Determine the [X, Y] coordinate at the center of the cell enclosing the given text.  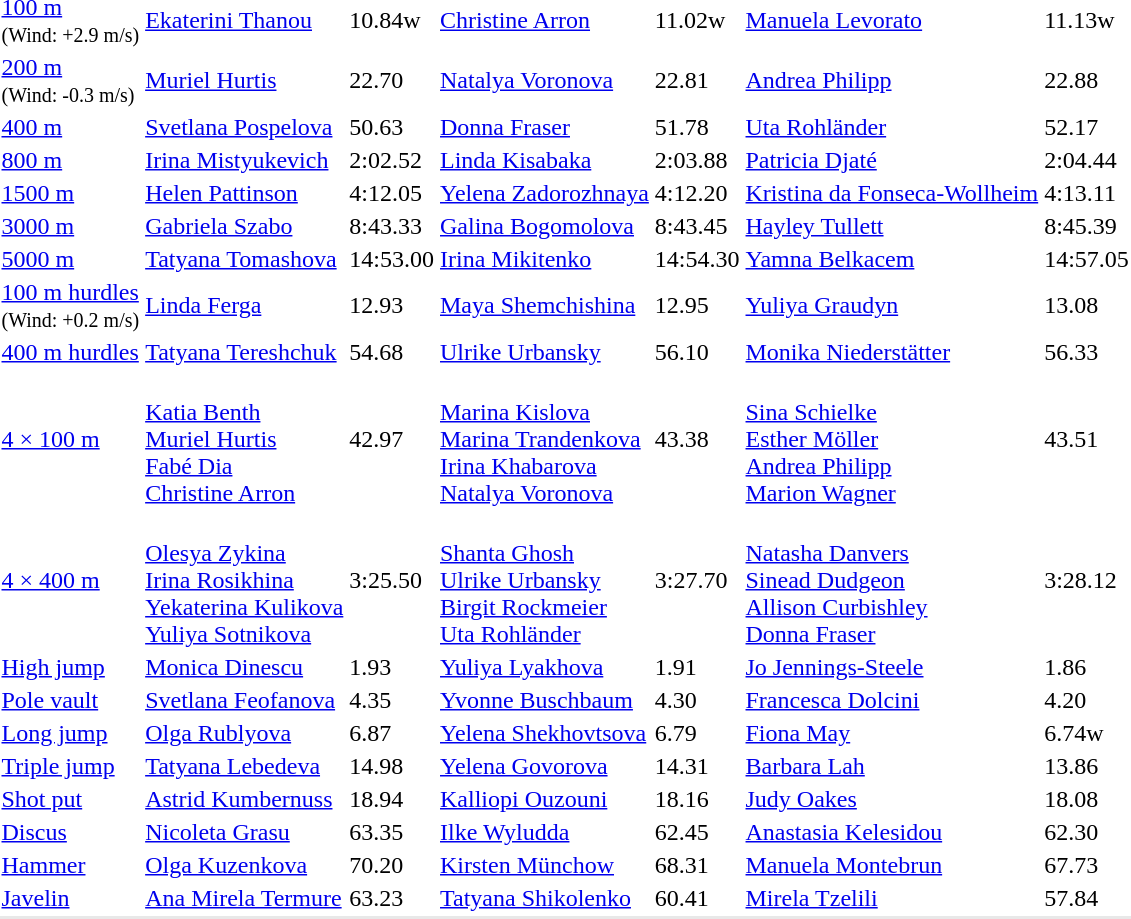
3:28.12 [1087, 580]
Maya Shemchishina [545, 306]
Hammer [70, 865]
1.86 [1087, 667]
8:45.39 [1087, 226]
400 m [70, 127]
Uta Rohländer [892, 127]
14:53.00 [392, 259]
800 m [70, 160]
3:25.50 [392, 580]
Svetlana Pospelova [244, 127]
63.23 [392, 898]
Nicoleta Grasu [244, 832]
Natalya Voronova [545, 80]
12.95 [697, 306]
22.81 [697, 80]
18.16 [697, 799]
Francesca Dolcini [892, 700]
Yelena Govorova [545, 766]
Patricia Djaté [892, 160]
Shot put [70, 799]
22.70 [392, 80]
60.41 [697, 898]
Helen Pattinson [244, 193]
Linda Kisabaka [545, 160]
High jump [70, 667]
Natasha DanversSinead DudgeonAllison CurbishleyDonna Fraser [892, 580]
52.17 [1087, 127]
57.84 [1087, 898]
18.08 [1087, 799]
4:12.05 [392, 193]
Barbara Lah [892, 766]
Long jump [70, 733]
4 × 100 m [70, 439]
Donna Fraser [545, 127]
Discus [70, 832]
Svetlana Feofanova [244, 700]
63.35 [392, 832]
43.38 [697, 439]
14:57.05 [1087, 259]
Kristina da Fonseca-Wollheim [892, 193]
4.30 [697, 700]
Anastasia Kelesidou [892, 832]
13.08 [1087, 306]
Gabriela Szabo [244, 226]
Yuliya Graudyn [892, 306]
Manuela Montebrun [892, 865]
22.88 [1087, 80]
62.30 [1087, 832]
3000 m [70, 226]
14.98 [392, 766]
Ana Mirela Termure [244, 898]
Ulrike Urbansky [545, 352]
1.93 [392, 667]
Yuliya Lyakhova [545, 667]
70.20 [392, 865]
6.87 [392, 733]
2:04.44 [1087, 160]
8:43.45 [697, 226]
Galina Bogomolova [545, 226]
Jo Jennings-Steele [892, 667]
2:03.88 [697, 160]
Sina SchielkeEsther MöllerAndrea PhilippMarion Wagner [892, 439]
Tatyana Shikolenko [545, 898]
Kalliopi Ouzouni [545, 799]
Judy Oakes [892, 799]
Yamna Belkacem [892, 259]
Marina KislovaMarina TrandenkovaIrina KhabarovaNatalya Voronova [545, 439]
1.91 [697, 667]
Hayley Tullett [892, 226]
1500 m [70, 193]
Ilke Wyludda [545, 832]
Triple jump [70, 766]
67.73 [1087, 865]
68.31 [697, 865]
Tatyana Lebedeva [244, 766]
5000 m [70, 259]
8:43.33 [392, 226]
56.33 [1087, 352]
14:54.30 [697, 259]
Katia BenthMuriel HurtisFabé DiaChristine Arron [244, 439]
Irina Mistyukevich [244, 160]
6.79 [697, 733]
Javelin [70, 898]
100 m hurdles(Wind: +0.2 m/s) [70, 306]
Kirsten Münchow [545, 865]
Muriel Hurtis [244, 80]
4:13.11 [1087, 193]
Astrid Kumbernuss [244, 799]
43.51 [1087, 439]
200 m(Wind: -0.3 m/s) [70, 80]
Olga Kuzenkova [244, 865]
Monika Niederstätter [892, 352]
Yelena Shekhovtsova [545, 733]
12.93 [392, 306]
Monica Dinescu [244, 667]
Irina Mikitenko [545, 259]
400 m hurdles [70, 352]
42.97 [392, 439]
14.31 [697, 766]
4 × 400 m [70, 580]
Linda Ferga [244, 306]
54.68 [392, 352]
Shanta GhoshUlrike UrbanskyBirgit RockmeierUta Rohländer [545, 580]
Yvonne Buschbaum [545, 700]
Fiona May [892, 733]
4:12.20 [697, 193]
Olesya ZykinaIrina RosikhinaYekaterina KulikovaYuliya Sotnikova [244, 580]
50.63 [392, 127]
3:27.70 [697, 580]
62.45 [697, 832]
18.94 [392, 799]
2:02.52 [392, 160]
Yelena Zadorozhnaya [545, 193]
6.74w [1087, 733]
51.78 [697, 127]
Pole vault [70, 700]
56.10 [697, 352]
4.20 [1087, 700]
Mirela Tzelili [892, 898]
Tatyana Tereshchuk [244, 352]
4.35 [392, 700]
Olga Rublyova [244, 733]
Tatyana Tomashova [244, 259]
Andrea Philipp [892, 80]
13.86 [1087, 766]
